Search for the cell housing the specified text and yield its [X, Y] center coordinate. 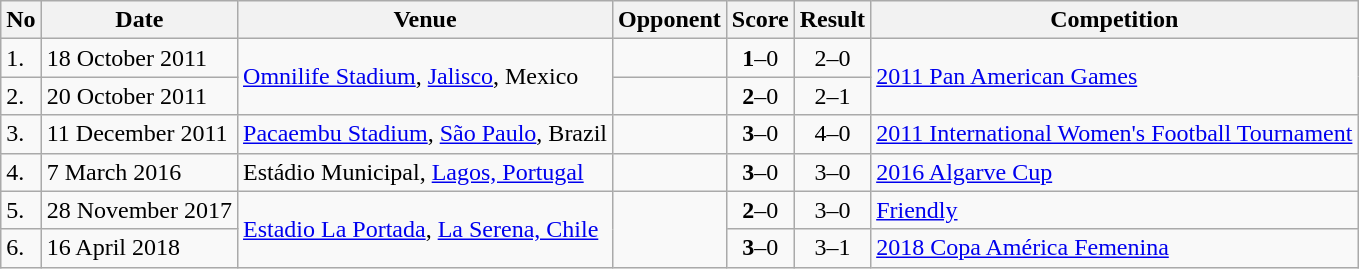
20 October 2011 [139, 96]
1–0 [760, 58]
Competition [1114, 20]
4. [21, 172]
Opponent [670, 20]
Pacaembu Stadium, São Paulo, Brazil [426, 134]
2011 Pan American Games [1114, 77]
Score [760, 20]
Estádio Municipal, Lagos, Portugal [426, 172]
2–1 [832, 96]
2011 International Women's Football Tournament [1114, 134]
11 December 2011 [139, 134]
5. [21, 210]
6. [21, 248]
4–0 [832, 134]
16 April 2018 [139, 248]
18 October 2011 [139, 58]
Omnilife Stadium, Jalisco, Mexico [426, 77]
2. [21, 96]
1. [21, 58]
Date [139, 20]
7 March 2016 [139, 172]
Venue [426, 20]
3. [21, 134]
Estadio La Portada, La Serena, Chile [426, 229]
2018 Copa América Femenina [1114, 248]
3–1 [832, 248]
28 November 2017 [139, 210]
2016 Algarve Cup [1114, 172]
Friendly [1114, 210]
Result [832, 20]
No [21, 20]
